Capture the cell that displays the provided text and extract its [X, Y] central coordinate. 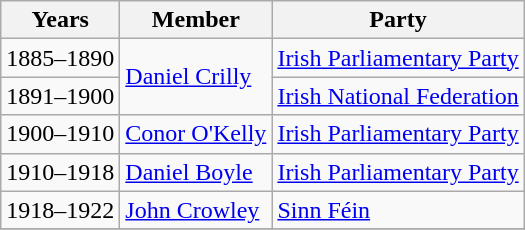
Daniel Boyle [196, 172]
1891–1900 [60, 96]
Sinn Féin [398, 210]
Irish National Federation [398, 96]
1885–1890 [60, 58]
Daniel Crilly [196, 77]
Party [398, 20]
1910–1918 [60, 172]
John Crowley [196, 210]
1900–1910 [60, 134]
Conor O'Kelly [196, 134]
Member [196, 20]
1918–1922 [60, 210]
Years [60, 20]
